Locate the cell with the specified text and output its [x, y] center coordinate. 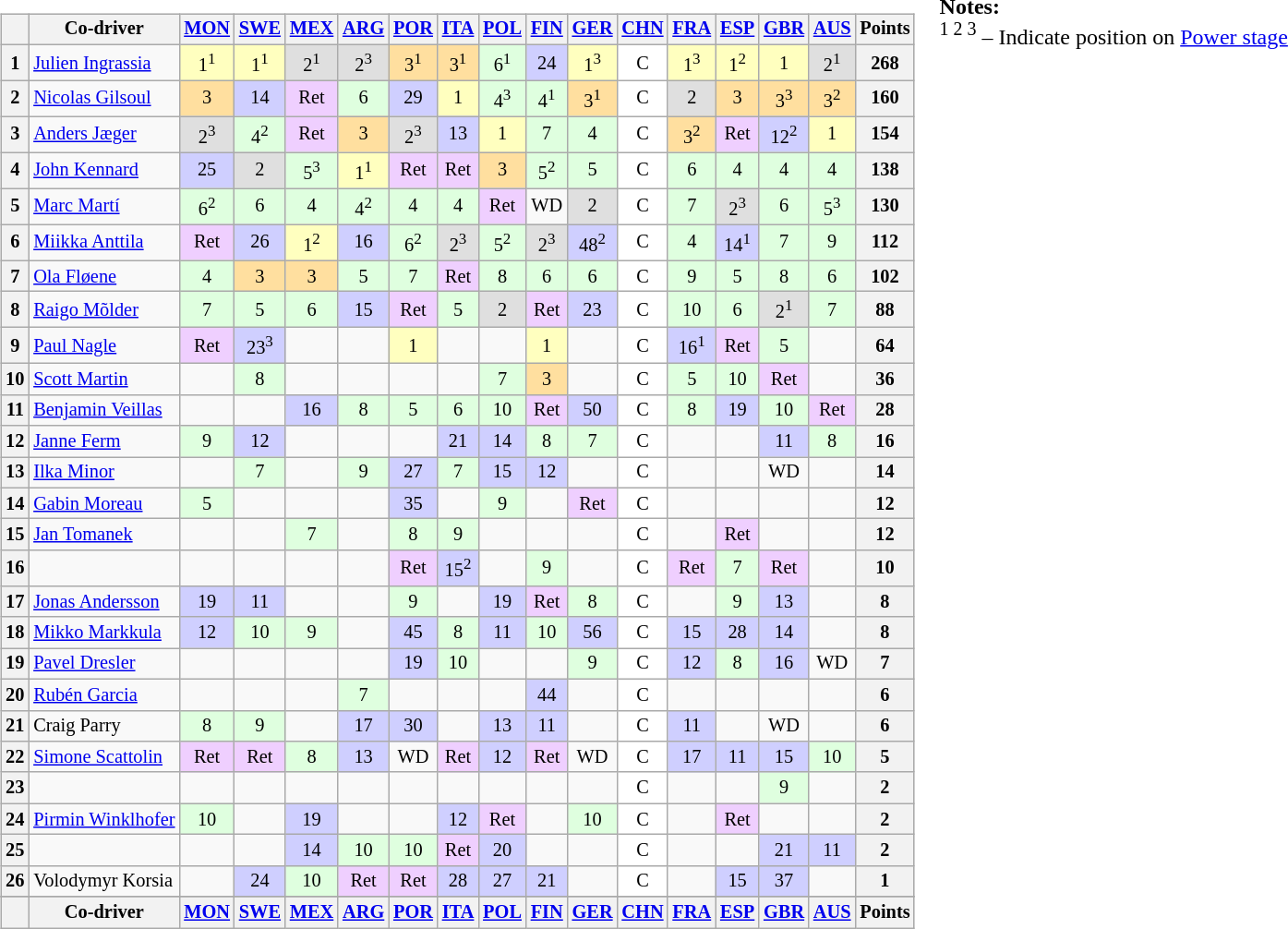
Craig Parry [103, 726]
22 [15, 757]
Simone Scattolin [103, 757]
45 [414, 633]
64 [885, 345]
Ilka Minor [103, 473]
50 [593, 410]
130 [885, 207]
30 [414, 726]
Jonas Andersson [103, 601]
41 [547, 98]
Benjamin Veillas [103, 410]
35 [414, 503]
John Kennard [103, 170]
Raigo Mõlder [103, 310]
268 [885, 63]
161 [692, 345]
141 [737, 242]
18 [15, 633]
29 [414, 98]
138 [885, 170]
61 [502, 63]
Pavel Dresler [103, 664]
152 [458, 569]
Pirmin Winklhofer [103, 819]
Nicolas Gilsoul [103, 98]
Anders Jæger [103, 135]
Volodymyr Korsia [103, 881]
88 [885, 310]
37 [784, 881]
160 [885, 98]
Janne Ferm [103, 441]
Rubén Garcia [103, 694]
Gabin Moreau [103, 503]
Ola Fløene [103, 276]
Mikko Markkula [103, 633]
154 [885, 135]
44 [547, 694]
Jan Tomanek [103, 535]
482 [593, 242]
Miikka Anttila [103, 242]
33 [784, 98]
112 [885, 242]
Marc Martí [103, 207]
Paul Nagle [103, 345]
Scott Martin [103, 380]
43 [502, 98]
122 [784, 135]
56 [593, 633]
Julien Ingrassia [103, 63]
36 [885, 380]
102 [885, 276]
233 [260, 345]
